Identify which cell holds the provided text, then report its [x, y] central coordinate. 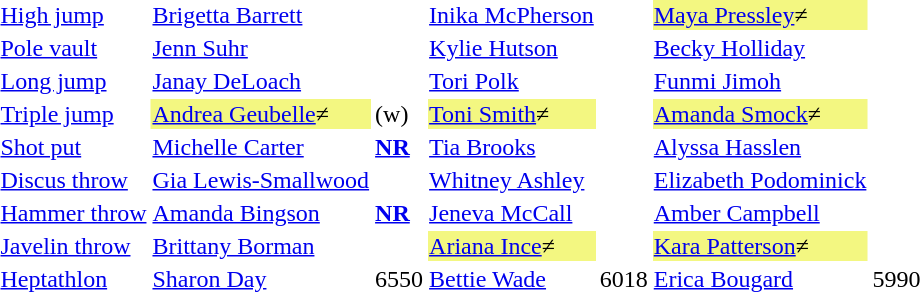
Amber Campbell [760, 213]
Kylie Hutson [512, 48]
Tori Polk [512, 81]
Tia Brooks [512, 147]
Becky Holliday [760, 48]
Amanda Smock≠ [760, 114]
Maya Pressley≠ [760, 15]
Brigetta Barrett [261, 15]
Jeneva McCall [512, 213]
(w) [400, 114]
Inika McPherson [512, 15]
Whitney Ashley [512, 180]
Toni Smith≠ [512, 114]
Funmi Jimoh [760, 81]
Ariana Ince≠ [512, 246]
Alyssa Hasslen [760, 147]
Brittany Borman [261, 246]
Andrea Geubelle≠ [261, 114]
Jenn Suhr [261, 48]
Kara Patterson≠ [760, 246]
Michelle Carter [261, 147]
Amanda Bingson [261, 213]
Gia Lewis-Smallwood [261, 180]
Janay DeLoach [261, 81]
Elizabeth Podominick [760, 180]
